Find where the given text appears and provide that cell's center as [X, Y] coordinate. 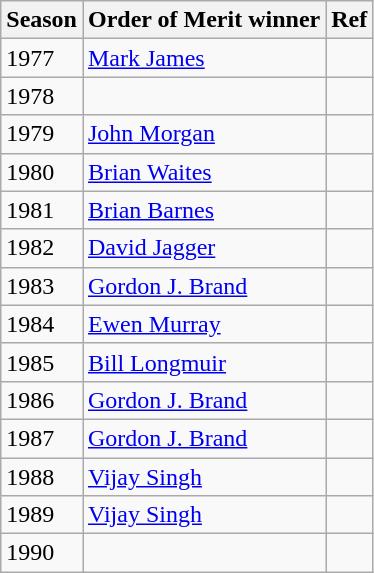
1980 [42, 172]
1982 [42, 248]
Ref [350, 20]
1983 [42, 286]
David Jagger [204, 248]
1989 [42, 515]
John Morgan [204, 134]
1990 [42, 553]
1986 [42, 400]
Brian Waites [204, 172]
Bill Longmuir [204, 362]
1978 [42, 96]
Brian Barnes [204, 210]
1985 [42, 362]
1987 [42, 438]
1979 [42, 134]
1988 [42, 477]
Ewen Murray [204, 324]
1984 [42, 324]
Mark James [204, 58]
Season [42, 20]
1981 [42, 210]
1977 [42, 58]
Order of Merit winner [204, 20]
